Provide the (X, Y) coordinate of the cell's center where the given text is located.  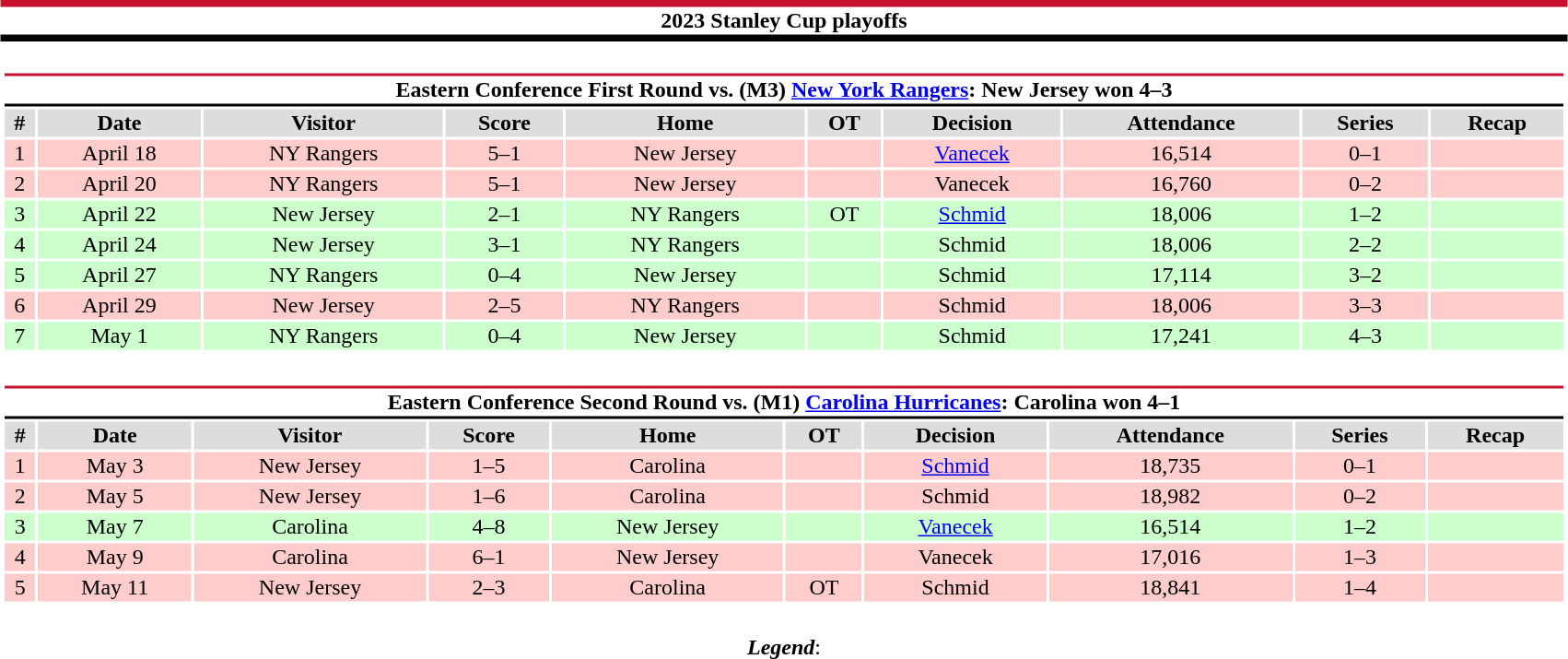
4–3 (1365, 336)
16,760 (1181, 183)
May 5 (114, 497)
1–4 (1360, 587)
2–1 (505, 215)
April 20 (119, 183)
18,982 (1170, 497)
3–1 (505, 244)
May 11 (114, 587)
April 18 (119, 154)
Eastern Conference Second Round vs. (M1) Carolina Hurricanes: Carolina won 4–1 (783, 402)
2–5 (505, 305)
17,016 (1170, 558)
2–2 (1365, 244)
May 9 (114, 558)
May 1 (119, 336)
18,841 (1170, 587)
April 27 (119, 276)
May 7 (114, 526)
Eastern Conference First Round vs. (M3) New York Rangers: New Jersey won 4–3 (783, 90)
17,114 (1181, 276)
7 (19, 336)
2023 Stanley Cup playoffs (784, 20)
1–5 (488, 465)
3–3 (1365, 305)
18,735 (1170, 465)
6 (19, 305)
17,241 (1181, 336)
3–2 (1365, 276)
6–1 (488, 558)
1–6 (488, 497)
4–8 (488, 526)
April 24 (119, 244)
2–3 (488, 587)
May 3 (114, 465)
April 22 (119, 215)
1–3 (1360, 558)
April 29 (119, 305)
